Return the (X, Y) coordinate for the center point of the cell that contains the specified text.  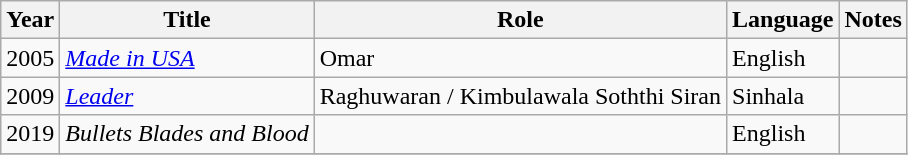
Language (783, 20)
Notes (873, 20)
Omar (520, 58)
Year (30, 20)
Title (187, 20)
Leader (187, 96)
Bullets Blades and Blood (187, 134)
2005 (30, 58)
Sinhala (783, 96)
Role (520, 20)
Raghuwaran / Kimbulawala Soththi Siran (520, 96)
Made in USA (187, 58)
2019 (30, 134)
2009 (30, 96)
